Return the [x, y] coordinate for the center point of the cell that contains the specified text.  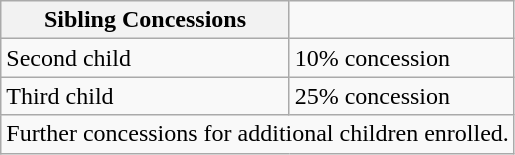
Sibling Concessions [145, 20]
25% concession [402, 96]
Second child [145, 58]
Further concessions for additional children enrolled. [258, 134]
10% concession [402, 58]
Third child [145, 96]
